Search for the cell housing the specified text and yield its (x, y) center coordinate. 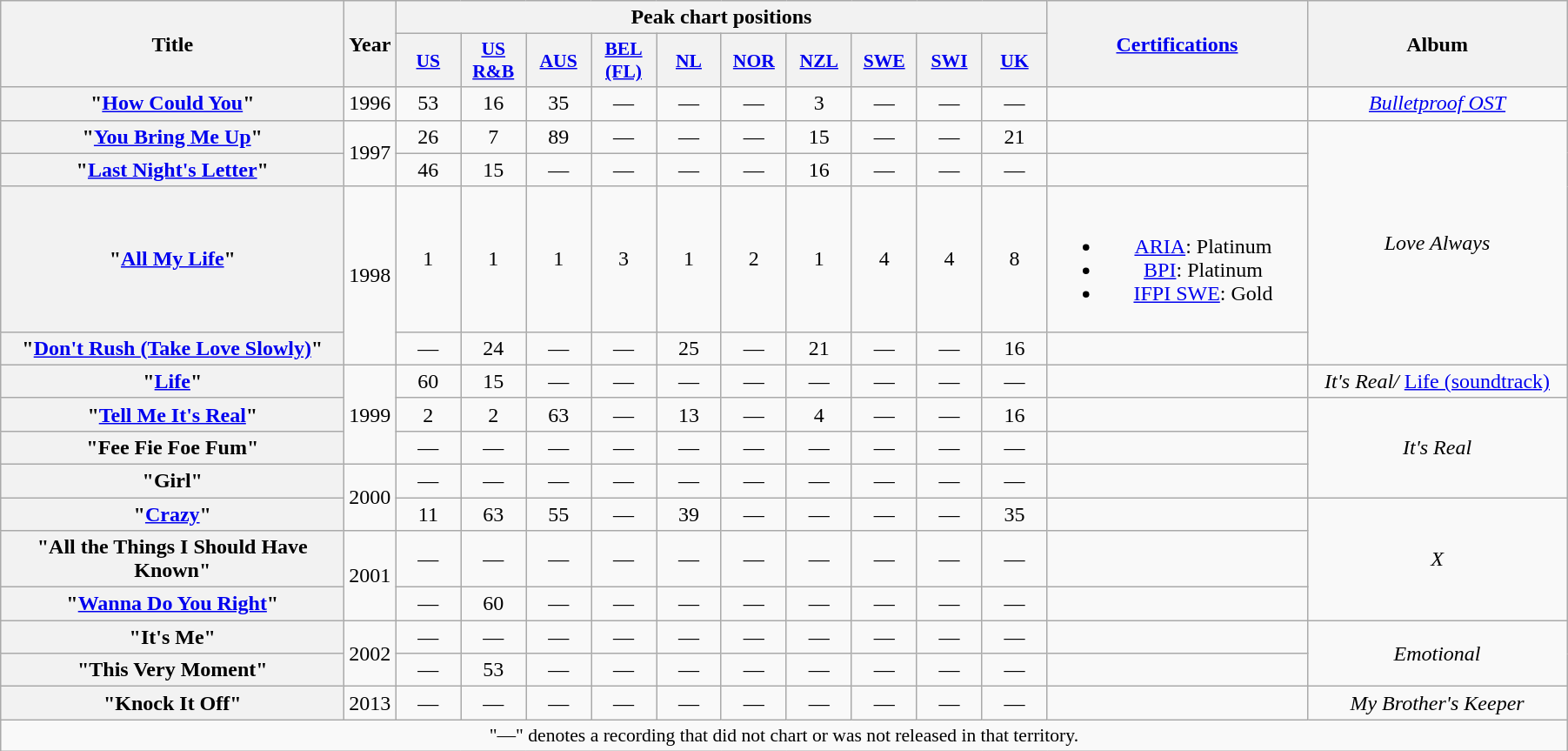
NZL (819, 61)
"—" denotes a recording that did not chart or was not released in that territory. (784, 735)
"Last Night's Letter" (172, 170)
7 (494, 137)
ARIA: PlatinumBPI: PlatinumIFPI SWE: Gold (1178, 259)
"Wanna Do You Right" (172, 604)
2013 (370, 703)
"This Very Moment" (172, 670)
46 (428, 170)
39 (689, 514)
"Don't Rush (Take Love Slowly)" (172, 348)
Peak chart positions (722, 17)
Album (1437, 44)
1999 (370, 414)
AUS (558, 61)
Love Always (1437, 242)
13 (689, 414)
Emotional (1437, 654)
2000 (370, 497)
2002 (370, 654)
SWI (950, 61)
NL (689, 61)
BEL(FL) (624, 61)
"All My Life" (172, 259)
1998 (370, 275)
"Crazy" (172, 514)
X (1437, 559)
"How Could You" (172, 104)
NOR (753, 61)
2001 (370, 576)
24 (494, 348)
SWE (884, 61)
"Knock It Off" (172, 703)
My Brother's Keeper (1437, 703)
26 (428, 137)
Title (172, 44)
"Life" (172, 381)
"All the Things I Should Have Known" (172, 559)
Year (370, 44)
8 (1014, 259)
It's Real (1437, 447)
"Fee Fie Foe Fum" (172, 447)
55 (558, 514)
It's Real/ Life (soundtrack) (1437, 381)
25 (689, 348)
US R&B (494, 61)
Certifications (1178, 44)
UK (1014, 61)
11 (428, 514)
1997 (370, 153)
Bulletproof OST (1437, 104)
"It's Me" (172, 637)
"Tell Me It's Real" (172, 414)
"You Bring Me Up" (172, 137)
"Girl" (172, 480)
US (428, 61)
1996 (370, 104)
89 (558, 137)
